For the text-containing cell, return its midpoint in [X, Y] coordinate format. 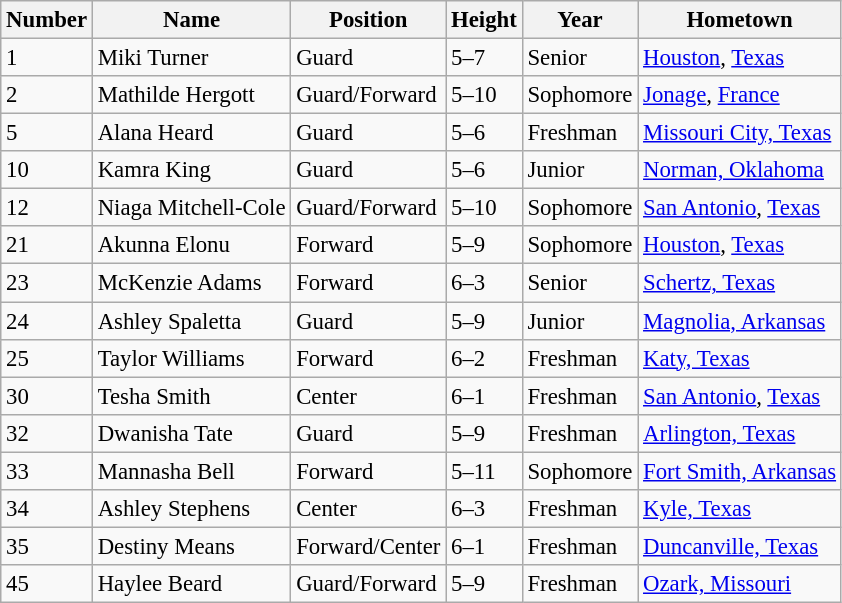
5 [47, 133]
Ashley Spaletta [191, 321]
Year [580, 20]
McKenzie Adams [191, 283]
Arlington, Texas [740, 433]
Akunna Elonu [191, 245]
24 [47, 321]
Norman, Oklahoma [740, 170]
Mathilde Hergott [191, 95]
Niaga Mitchell-Cole [191, 208]
33 [47, 471]
23 [47, 283]
2 [47, 95]
Magnolia, Arkansas [740, 321]
25 [47, 358]
Alana Heard [191, 133]
34 [47, 509]
Ozark, Missouri [740, 584]
45 [47, 584]
Taylor Williams [191, 358]
Name [191, 20]
12 [47, 208]
Duncanville, Texas [740, 546]
Kyle, Texas [740, 509]
30 [47, 396]
5–11 [484, 471]
6–2 [484, 358]
Height [484, 20]
Miki Turner [191, 58]
35 [47, 546]
Dwanisha Tate [191, 433]
Missouri City, Texas [740, 133]
Schertz, Texas [740, 283]
Forward/Center [368, 546]
32 [47, 433]
Kamra King [191, 170]
Hometown [740, 20]
5–7 [484, 58]
Ashley Stephens [191, 509]
Katy, Texas [740, 358]
Jonage, France [740, 95]
1 [47, 58]
21 [47, 245]
Number [47, 20]
Destiny Means [191, 546]
10 [47, 170]
Haylee Beard [191, 584]
Tesha Smith [191, 396]
Position [368, 20]
Mannasha Bell [191, 471]
Fort Smith, Arkansas [740, 471]
